Search for the cell housing the specified text and yield its (X, Y) center coordinate. 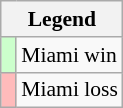
Legend (62, 19)
Miami loss (70, 90)
Miami win (70, 55)
